Output the (X, Y) coordinate of the center of the cell containing the given text.  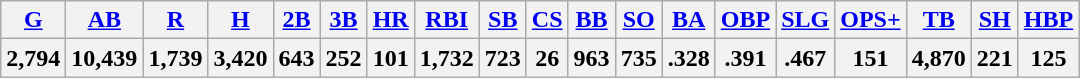
963 (592, 58)
252 (344, 58)
SH (994, 20)
101 (390, 58)
10,439 (104, 58)
125 (1048, 58)
OBP (745, 20)
221 (994, 58)
4,870 (938, 58)
1,739 (176, 58)
2B (296, 20)
TB (938, 20)
HBP (1048, 20)
3B (344, 20)
.467 (806, 58)
SB (502, 20)
CS (547, 20)
H (240, 20)
3,420 (240, 58)
G (34, 20)
OPS+ (870, 20)
SO (638, 20)
RBI (446, 20)
BA (688, 20)
HR (390, 20)
735 (638, 58)
SLG (806, 20)
151 (870, 58)
26 (547, 58)
723 (502, 58)
643 (296, 58)
.391 (745, 58)
R (176, 20)
BB (592, 20)
2,794 (34, 58)
.328 (688, 58)
1,732 (446, 58)
AB (104, 20)
